Identify which cell holds the provided text, then report its (X, Y) central coordinate. 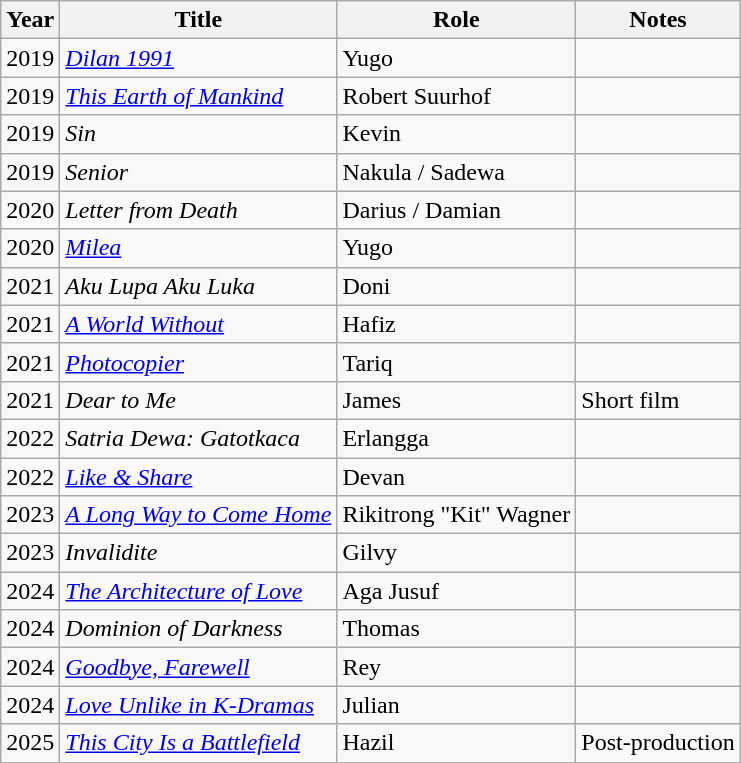
Satria Dewa: Gatotkaca (198, 438)
Milea (198, 248)
Sin (198, 134)
Rikitrong "Kit" Wagner (456, 515)
Role (456, 20)
Dilan 1991 (198, 58)
Dominion of Darkness (198, 629)
Senior (198, 172)
Letter from Death (198, 210)
Thomas (456, 629)
Invalidite (198, 553)
Erlangga (456, 438)
This Earth of Mankind (198, 96)
Notes (658, 20)
Devan (456, 477)
James (456, 400)
Like & Share (198, 477)
Nakula / Sadewa (456, 172)
Post-production (658, 743)
Hafiz (456, 324)
Julian (456, 705)
Title (198, 20)
2025 (30, 743)
This City Is a Battlefield (198, 743)
Doni (456, 286)
Robert Suurhof (456, 96)
A Long Way to Come Home (198, 515)
Year (30, 20)
Photocopier (198, 362)
Goodbye, Farewell (198, 667)
Aku Lupa Aku Luka (198, 286)
Love Unlike in K-Dramas (198, 705)
Tariq (456, 362)
Dear to Me (198, 400)
Kevin (456, 134)
Gilvy (456, 553)
Darius / Damian (456, 210)
Aga Jusuf (456, 591)
Short film (658, 400)
Hazil (456, 743)
The Architecture of Love (198, 591)
A World Without (198, 324)
Rey (456, 667)
